Provide the [x, y] coordinate of the cell's center where the given text is located.  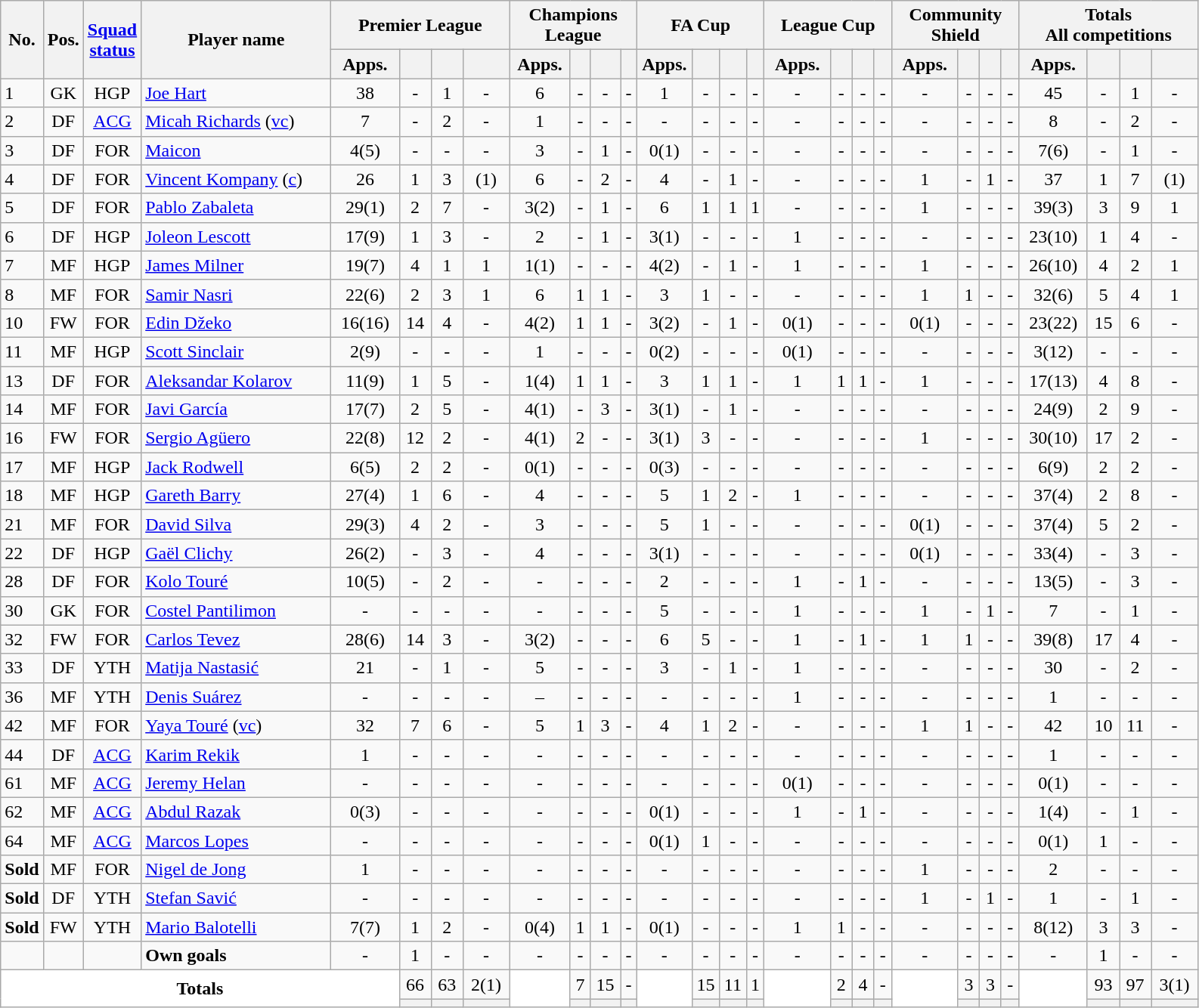
44 [22, 754]
Abdul Razak [236, 812]
32(6) [1053, 294]
6(9) [1053, 467]
Karim Rekik [236, 754]
4(5) [365, 150]
Joe Hart [236, 93]
2(9) [365, 351]
39(3) [1053, 208]
18 [22, 496]
7(7) [365, 927]
97 [1135, 985]
64 [22, 841]
Jeremy Helan [236, 783]
26(2) [365, 553]
Pablo Zabaleta [236, 208]
22 [22, 553]
Pos. [64, 39]
36 [22, 697]
Aleksandar Kolarov [236, 380]
2(1) [485, 985]
7(6) [1053, 150]
66 [415, 985]
17(7) [365, 410]
6(5) [365, 467]
Squadstatus [112, 39]
Yaya Touré (vc) [236, 725]
Scott Sinclair [236, 351]
33(4) [1053, 553]
19(7) [365, 265]
Edin Džeko [236, 323]
10(5) [365, 582]
30(10) [1053, 438]
Samir Nasri [236, 294]
3(12) [1053, 351]
16(16) [365, 323]
33 [22, 668]
No. [22, 39]
Jack Rodwell [236, 467]
8(12) [1053, 927]
Champions League [573, 26]
37 [1053, 179]
Costel Pantilimon [236, 611]
Denis Suárez [236, 697]
Carlos Tevez [236, 639]
22(6) [365, 294]
62 [22, 812]
28 [22, 582]
13(5) [1053, 582]
Premier League [420, 26]
Player name [236, 39]
Nigel de Jong [236, 870]
23(22) [1053, 323]
Gareth Barry [236, 496]
League Cup [829, 26]
28(6) [365, 639]
0(2) [664, 351]
26 [365, 179]
Sergio Agüero [236, 438]
29(3) [365, 524]
22(8) [365, 438]
Kolo Touré [236, 582]
16 [22, 438]
Totals [200, 988]
Stefan Savić [236, 898]
11(9) [365, 380]
61 [22, 783]
93 [1103, 985]
Micah Richards (vc) [236, 122]
38 [365, 93]
13 [22, 380]
26(10) [1053, 265]
0(4) [540, 927]
39(8) [1053, 639]
63 [447, 985]
Vincent Kompany (c) [236, 179]
Joleon Lescott [236, 237]
Maicon [236, 150]
23(10) [1053, 237]
12 [415, 438]
29(1) [365, 208]
1(1) [540, 265]
FA Cup [700, 26]
TotalsAll competitions [1108, 26]
David Silva [236, 524]
Gaël Clichy [236, 553]
Matija Nastasić [236, 668]
Mario Balotelli [236, 927]
CommunityShield [956, 26]
Javi García [236, 410]
Marcos Lopes [236, 841]
17(9) [365, 237]
45 [1053, 93]
27(4) [365, 496]
James Milner [236, 265]
Own goals [236, 956]
17(13) [1053, 380]
24(9) [1053, 410]
– [540, 697]
